For the text-containing cell, return its midpoint in (x, y) coordinate format. 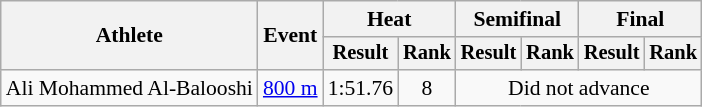
Semifinal (518, 19)
8 (427, 88)
Did not advance (579, 88)
Final (640, 19)
Athlete (130, 36)
Heat (390, 19)
1:51.76 (360, 88)
Ali Mohammed Al-Balooshi (130, 88)
Event (290, 36)
800 m (290, 88)
